Search for the cell housing the specified text and yield its [X, Y] center coordinate. 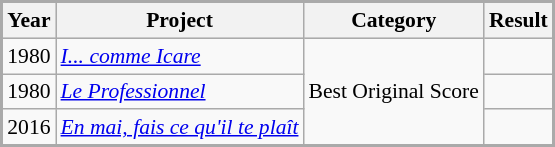
2016 [29, 128]
Project [180, 20]
Result [519, 20]
I... comme Icare [180, 56]
Category [394, 20]
Best Original Score [394, 92]
Year [29, 20]
En mai, fais ce qu'il te plaît [180, 128]
Le Professionnel [180, 92]
